Identify which cell holds the provided text, then report its [x, y] central coordinate. 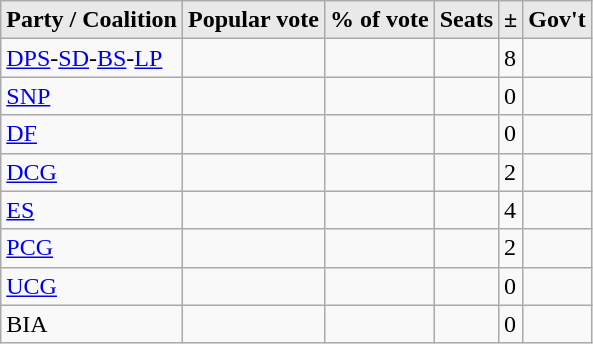
DPS-SD-BS-LP [92, 58]
SNP [92, 96]
PCG [92, 248]
8 [511, 58]
UCG [92, 286]
Seats [466, 20]
DCG [92, 172]
± [511, 20]
DF [92, 134]
4 [511, 210]
Party / Coalition [92, 20]
BIA [92, 324]
Popular vote [253, 20]
% of vote [379, 20]
ES [92, 210]
Gov't [557, 20]
